Detect which cell encompasses the target text, then output its (X, Y) center coordinate. 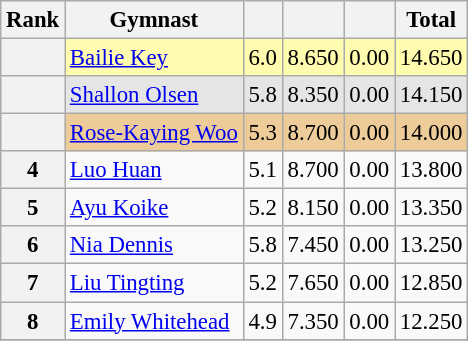
8.150 (313, 208)
Bailie Key (154, 58)
Gymnast (154, 20)
Rank (33, 20)
Rose-Kaying Woo (154, 133)
14.150 (430, 95)
14.000 (430, 133)
5 (33, 208)
7.450 (313, 245)
13.250 (430, 245)
6 (33, 245)
Emily Whitehead (154, 321)
8.650 (313, 58)
12.850 (430, 283)
Ayu Koike (154, 208)
5.1 (262, 170)
13.800 (430, 170)
Luo Huan (154, 170)
7.350 (313, 321)
Total (430, 20)
14.650 (430, 58)
4.9 (262, 321)
12.250 (430, 321)
Nia Dennis (154, 245)
13.350 (430, 208)
4 (33, 170)
Liu Tingting (154, 283)
8.350 (313, 95)
7.650 (313, 283)
Shallon Olsen (154, 95)
7 (33, 283)
5.3 (262, 133)
6.0 (262, 58)
8 (33, 321)
